From the cell containing the given text, extract its center point as [X, Y] coordinate. 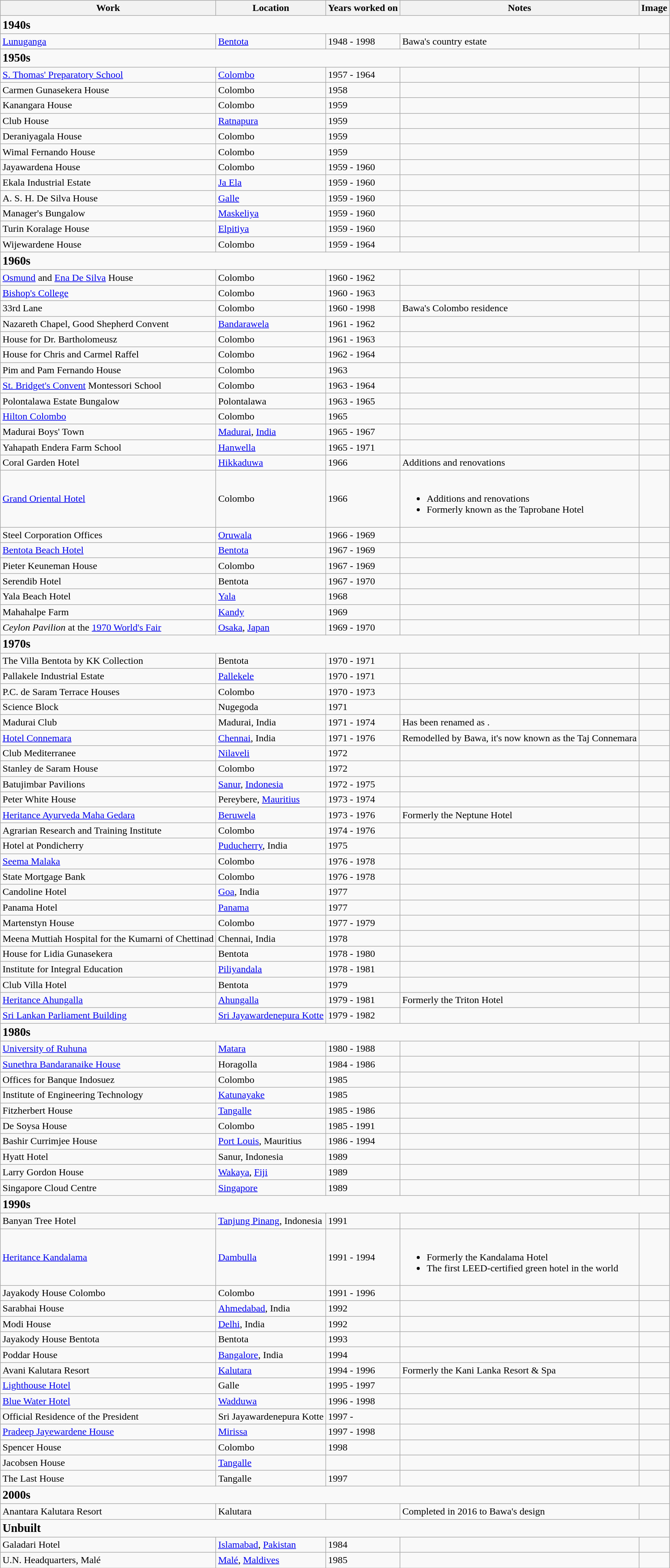
Ekala Industrial Estate [108, 182]
1960 - 1998 [363, 308]
1971 - 1974 [363, 722]
The Last House [108, 1478]
Jayakody House Bentota [108, 1339]
Unbuilt [335, 1528]
1960s [335, 261]
Deraniyagala House [108, 136]
Goa, India [271, 892]
Grand Oriental Hotel [108, 499]
Hilton Colombo [108, 416]
1971 [363, 707]
Sri Lankan Parliament Building [108, 1016]
Ja Ela [271, 182]
Wadduwa [271, 1401]
1978 - 1980 [363, 954]
1977 - 1979 [363, 923]
Institute for Integral Education [108, 969]
Bentota Beach Hotel [108, 550]
Seema Malaka [108, 861]
1940s [335, 25]
Spencer House [108, 1447]
Peter White House [108, 800]
Port Louis, Mauritius [271, 1141]
Meena Muttiah Hospital for the Kumarni of Chettinad [108, 938]
1958 [363, 90]
Elpitiya [271, 229]
Nilaveli [271, 753]
Batujimbar Pavilions [108, 784]
1965 - 1971 [363, 447]
1970 - 1973 [363, 691]
1950s [335, 58]
1965 - 1967 [363, 432]
Bandarawela [271, 324]
1972 - 1975 [363, 784]
U.N. Headquarters, Malé [108, 1560]
Banyan Tree Hotel [108, 1221]
1979 - 1981 [363, 1000]
Offices for Banque Indosuez [108, 1080]
Wakaya, Fiji [271, 1172]
Yala Beach Hotel [108, 597]
1961 - 1963 [363, 339]
Matara [271, 1049]
1991 - 1996 [363, 1293]
1960 - 1963 [363, 293]
1998 [363, 1447]
Agrarian Research and Training Institute [108, 830]
Pallakele Industrial Estate [108, 676]
S. Thomas' Preparatory School [108, 75]
Science Block [108, 707]
Hotel Connemara [108, 738]
Formerly the Kandalama HotelThe first LEED-certified green hotel in the world [519, 1257]
1969 - 1970 [363, 627]
Anantara Kalutara Resort [108, 1511]
1978 - 1981 [363, 969]
1970s [335, 644]
1985 - 1991 [363, 1126]
Ratnapura [271, 121]
Kanangara House [108, 105]
1960 - 1962 [363, 278]
1967 - 1970 [363, 581]
House for Lidia Gunasekera [108, 954]
The Villa Bentota by KK Collection [108, 661]
Beruwela [271, 815]
1978 [363, 938]
1984 - 1986 [363, 1064]
Hanwella [271, 447]
1997 - 1998 [363, 1432]
1969 [363, 612]
Formerly the Neptune Hotel [519, 815]
Kandy [271, 612]
Official Residence of the President [108, 1416]
1965 [363, 416]
1995 - 1997 [363, 1386]
House for Chris and Carmel Raffel [108, 355]
Jayawardena House [108, 167]
1993 [363, 1339]
Serendib Hotel [108, 581]
Club Mediterranee [108, 753]
Dambulla [271, 1257]
1962 - 1964 [363, 355]
1979 - 1982 [363, 1016]
1997 - [363, 1416]
Sunethra Bandaranaike House [108, 1064]
Bishop's College [108, 293]
1963 [363, 370]
1986 - 1994 [363, 1141]
Pieter Keuneman House [108, 566]
Singapore [271, 1187]
Ahungalla [271, 1000]
1990s [335, 1204]
St. Bridget's Convent Montessori School [108, 385]
Carmen Gunasekera House [108, 90]
1971 - 1976 [363, 738]
Nazareth Chapel, Good Shepherd Convent [108, 324]
Bashir Currimjee House [108, 1141]
1980s [335, 1032]
1959 - 1964 [363, 244]
Bawa's Colombo residence [519, 308]
De Soysa House [108, 1126]
Heritance Kandalama [108, 1257]
Blue Water Hotel [108, 1401]
1979 [363, 984]
Institute of Engineering Technology [108, 1095]
1980 - 1988 [363, 1049]
Jacobsen House [108, 1463]
Turin Koralage House [108, 229]
1966 - 1969 [363, 535]
1963 - 1965 [363, 401]
Yahapath Endera Farm School [108, 447]
Additions and renovationsFormerly known as the Taprobane Hotel [519, 499]
Hikkaduwa [271, 463]
1985 - 1986 [363, 1110]
1975 [363, 846]
Galadari Hotel [108, 1545]
1974 - 1976 [363, 830]
Puducherry, India [271, 846]
Polontalawa Estate Bungalow [108, 401]
Madurai Club [108, 722]
Lunuganga [108, 41]
Sarabhai House [108, 1309]
Has been renamed as . [519, 722]
Club Villa Hotel [108, 984]
Pradeep Jayewardene House [108, 1432]
1957 - 1964 [363, 75]
Hotel at Pondicherry [108, 846]
1963 - 1964 [363, 385]
1991 - 1994 [363, 1257]
Wijewardene House [108, 244]
1973 - 1976 [363, 815]
Pereybere, Mauritius [271, 800]
Additions and renovations [519, 463]
Lighthouse Hotel [108, 1386]
Larry Gordon House [108, 1172]
Bawa's country estate [519, 41]
1948 - 1998 [363, 41]
Malé, Maldives [271, 1560]
Modi House [108, 1324]
Avani Kalutara Resort [108, 1370]
Oruwala [271, 535]
Stanley de Saram House [108, 769]
Poddar House [108, 1355]
1984 [363, 1545]
Fitzherbert House [108, 1110]
University of Ruhuna [108, 1049]
Horagolla [271, 1064]
Katunayake [271, 1095]
1997 [363, 1478]
Delhi, India [271, 1324]
Osmund and Ena De Silva House [108, 278]
Bangalore, India [271, 1355]
Osaka, Japan [271, 627]
Heritance Ahungalla [108, 1000]
Ceylon Pavilion at the 1970 World's Fair [108, 627]
Singapore Cloud Centre [108, 1187]
Wimal Fernando House [108, 152]
1991 [363, 1221]
Panama Hotel [108, 907]
Jayakody House Colombo [108, 1293]
Remodelled by Bawa, it's now known as the Taj Connemara [519, 738]
Maskeliya [271, 214]
Tanjung Pinang, Indonesia [271, 1221]
Yala [271, 597]
Nugegoda [271, 707]
1973 - 1974 [363, 800]
Years worked on [363, 8]
2000s [335, 1495]
Formerly the Triton Hotel [519, 1000]
Polontalawa [271, 401]
Formerly the Kani Lanka Resort & Spa [519, 1370]
A. S. H. De Silva House [108, 198]
Heritance Ayurveda Maha Gedara [108, 815]
1994 [363, 1355]
Steel Corporation Offices [108, 535]
Ahmedabad, India [271, 1309]
Pim and Pam Fernando House [108, 370]
Mahahalpe Farm [108, 612]
Manager's Bungalow [108, 214]
1968 [363, 597]
Martenstyn House [108, 923]
Islamabad, Pakistan [271, 1545]
Madurai Boys' Town [108, 432]
Location [271, 8]
State Mortgage Bank [108, 877]
Notes [519, 8]
Club House [108, 121]
House for Dr. Bartholomeusz [108, 339]
Hyatt Hotel [108, 1157]
1996 - 1998 [363, 1401]
Coral Garden Hotel [108, 463]
1994 - 1996 [363, 1370]
Candoline Hotel [108, 892]
1961 - 1962 [363, 324]
Panama [271, 907]
Mirissa [271, 1432]
Pallekele [271, 676]
Completed in 2016 to Bawa's design [519, 1511]
Piliyandala [271, 969]
P.C. de Saram Terrace Houses [108, 691]
Image [655, 8]
Work [108, 8]
33rd Lane [108, 308]
